Detect which cell encompasses the target text, then output its [x, y] center coordinate. 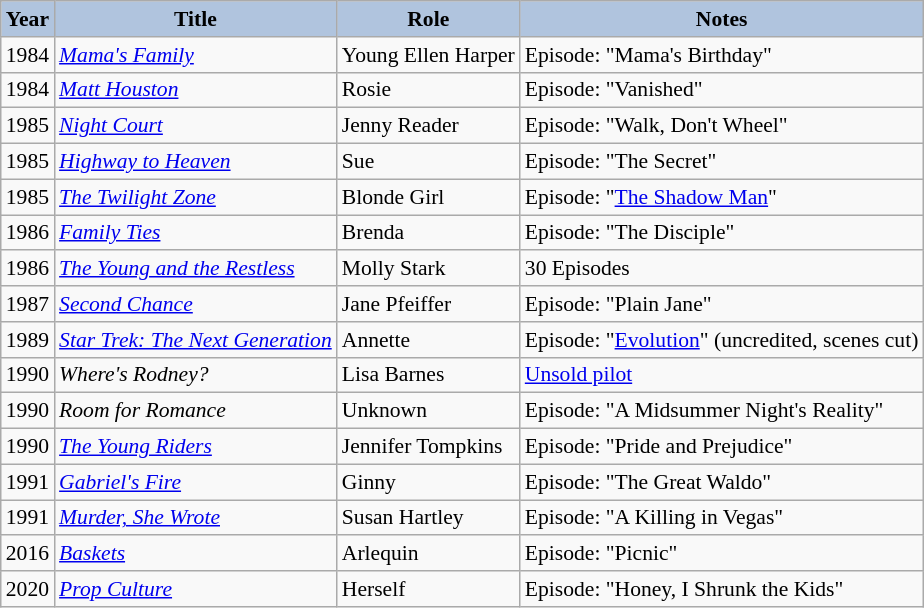
Arlequin [428, 554]
Year [28, 19]
Night Court [196, 126]
Jenny Reader [428, 126]
Where's Rodney? [196, 375]
Rosie [428, 90]
Episode: "The Secret" [722, 162]
Episode: "Picnic" [722, 554]
Sue [428, 162]
Second Chance [196, 304]
1987 [28, 304]
Episode: "Honey, I Shrunk the Kids" [722, 589]
Jane Pfeiffer [428, 304]
Ginny [428, 482]
Molly Stark [428, 269]
Episode: "Vanished" [722, 90]
Title [196, 19]
Episode: "Mama's Birthday" [722, 55]
Blonde Girl [428, 197]
Episode: "The Great Waldo" [722, 482]
Unsold pilot [722, 375]
Young Ellen Harper [428, 55]
2016 [28, 554]
Baskets [196, 554]
Episode: "Pride and Prejudice" [722, 447]
Brenda [428, 233]
Episode: "A Killing in Vegas" [722, 518]
Episode: "Evolution" (uncredited, scenes cut) [722, 340]
Episode: "Walk, Don't Wheel" [722, 126]
Mama's Family [196, 55]
30 Episodes [722, 269]
Highway to Heaven [196, 162]
Jennifer Tompkins [428, 447]
Unknown [428, 411]
The Twilight Zone [196, 197]
Annette [428, 340]
Episode: "The Shadow Man" [722, 197]
Notes [722, 19]
Family Ties [196, 233]
Prop Culture [196, 589]
Matt Houston [196, 90]
Gabriel's Fire [196, 482]
Susan Hartley [428, 518]
Murder, She Wrote [196, 518]
Lisa Barnes [428, 375]
Episode: "A Midsummer Night's Reality" [722, 411]
The Young Riders [196, 447]
Herself [428, 589]
Episode: "The Disciple" [722, 233]
Star Trek: The Next Generation [196, 340]
Episode: "Plain Jane" [722, 304]
Room for Romance [196, 411]
1989 [28, 340]
The Young and the Restless [196, 269]
2020 [28, 589]
Role [428, 19]
